Locate the cell with the specified text and output its [x, y] center coordinate. 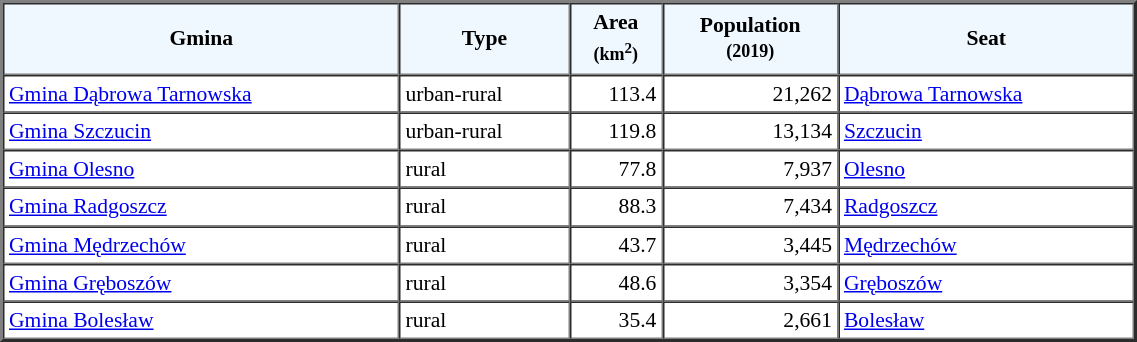
43.7 [616, 245]
3,354 [750, 283]
35.4 [616, 321]
Gmina Mędrzechów [201, 245]
Olesno [986, 169]
Radgoszcz [986, 207]
7,937 [750, 169]
13,134 [750, 131]
7,434 [750, 207]
Gmina Radgoszcz [201, 207]
Mędrzechów [986, 245]
Population(2019) [750, 38]
Seat [986, 38]
88.3 [616, 207]
Bolesław [986, 321]
Gmina Bolesław [201, 321]
Szczucin [986, 131]
Area(km2) [616, 38]
113.4 [616, 93]
2,661 [750, 321]
Gmina Szczucin [201, 131]
Gmina Olesno [201, 169]
Gmina [201, 38]
Gręboszów [986, 283]
3,445 [750, 245]
119.8 [616, 131]
77.8 [616, 169]
Gmina Dąbrowa Tarnowska [201, 93]
48.6 [616, 283]
Gmina Gręboszów [201, 283]
Dąbrowa Tarnowska [986, 93]
Type [484, 38]
21,262 [750, 93]
